Extract the (X, Y) coordinate from the center of the cell holding the provided text.  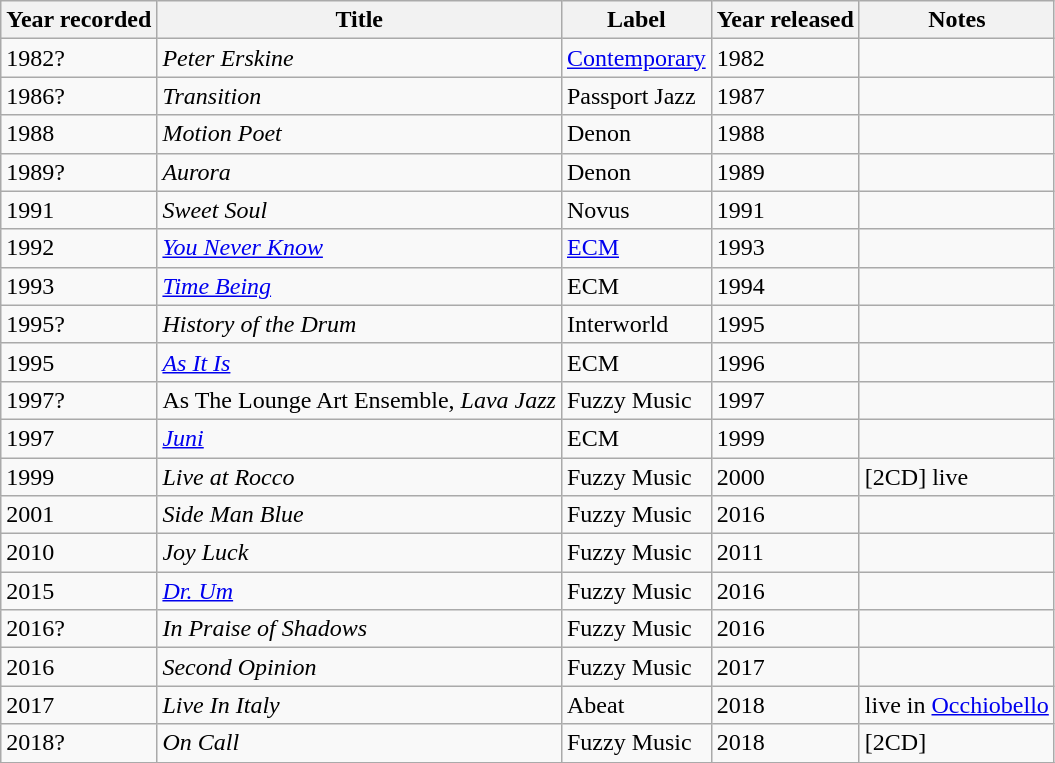
Juni (360, 438)
2011 (785, 553)
In Praise of Shadows (360, 629)
As The Lounge Art Ensemble, Lava Jazz (360, 400)
1987 (785, 96)
Interworld (636, 324)
1997? (79, 400)
Year recorded (79, 20)
Notes (956, 20)
Peter Erskine (360, 58)
Live In Italy (360, 705)
1995? (79, 324)
1982 (785, 58)
Time Being (360, 286)
Passport Jazz (636, 96)
1989 (785, 172)
As It Is (360, 362)
Second Opinion (360, 667)
On Call (360, 743)
You Never Know (360, 248)
Aurora (360, 172)
Side Man Blue (360, 515)
History of the Drum (360, 324)
1986? (79, 96)
Abeat (636, 705)
Dr. Um (360, 591)
live in Occhiobello (956, 705)
1982? (79, 58)
Year released (785, 20)
2000 (785, 477)
Joy Luck (360, 553)
2015 (79, 591)
2018? (79, 743)
Contemporary (636, 58)
Label (636, 20)
[2CD] live (956, 477)
Live at Rocco (360, 477)
2016? (79, 629)
Title (360, 20)
Novus (636, 210)
1996 (785, 362)
2001 (79, 515)
2010 (79, 553)
[2CD] (956, 743)
Motion Poet (360, 134)
1989? (79, 172)
Sweet Soul (360, 210)
Transition (360, 96)
1994 (785, 286)
1992 (79, 248)
